Scan for the cell matching the given text and deliver its [x, y] coordinate at center. 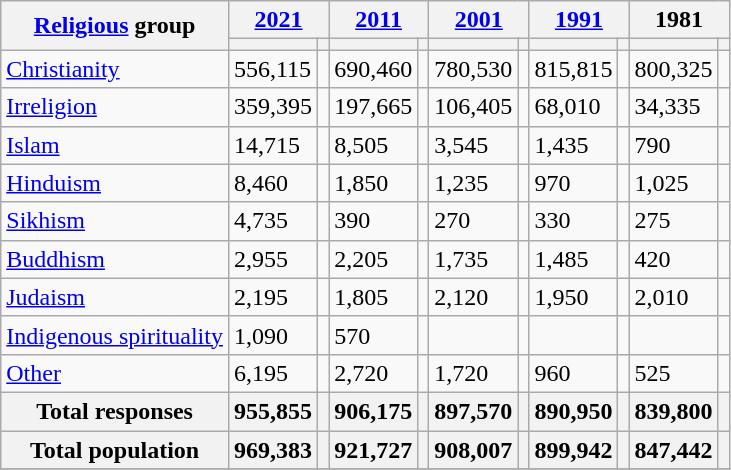
270 [474, 221]
969,383 [272, 449]
34,335 [674, 107]
1,235 [474, 183]
790 [674, 145]
Irreligion [115, 107]
1,950 [574, 297]
556,115 [272, 69]
815,815 [574, 69]
2,120 [474, 297]
Other [115, 373]
1,025 [674, 183]
Judaism [115, 297]
897,570 [474, 411]
2,955 [272, 259]
Hinduism [115, 183]
106,405 [474, 107]
1,805 [374, 297]
Islam [115, 145]
1,720 [474, 373]
Indigenous spirituality [115, 335]
570 [374, 335]
839,800 [674, 411]
890,950 [574, 411]
899,942 [574, 449]
1,850 [374, 183]
Sikhism [115, 221]
Buddhism [115, 259]
955,855 [272, 411]
1,735 [474, 259]
1,090 [272, 335]
921,727 [374, 449]
Christianity [115, 69]
970 [574, 183]
275 [674, 221]
Total responses [115, 411]
420 [674, 259]
2,010 [674, 297]
2011 [379, 20]
2,205 [374, 259]
2,195 [272, 297]
780,530 [474, 69]
330 [574, 221]
4,735 [272, 221]
960 [574, 373]
908,007 [474, 449]
1,485 [574, 259]
Religious group [115, 26]
8,460 [272, 183]
3,545 [474, 145]
2,720 [374, 373]
525 [674, 373]
359,395 [272, 107]
1981 [679, 20]
847,442 [674, 449]
906,175 [374, 411]
6,195 [272, 373]
690,460 [374, 69]
800,325 [674, 69]
2021 [278, 20]
1,435 [574, 145]
1991 [579, 20]
68,010 [574, 107]
8,505 [374, 145]
14,715 [272, 145]
390 [374, 221]
197,665 [374, 107]
2001 [479, 20]
Total population [115, 449]
